Pinpoint the cell where the given text exists, returning its (X, Y) midpoint coordinate. 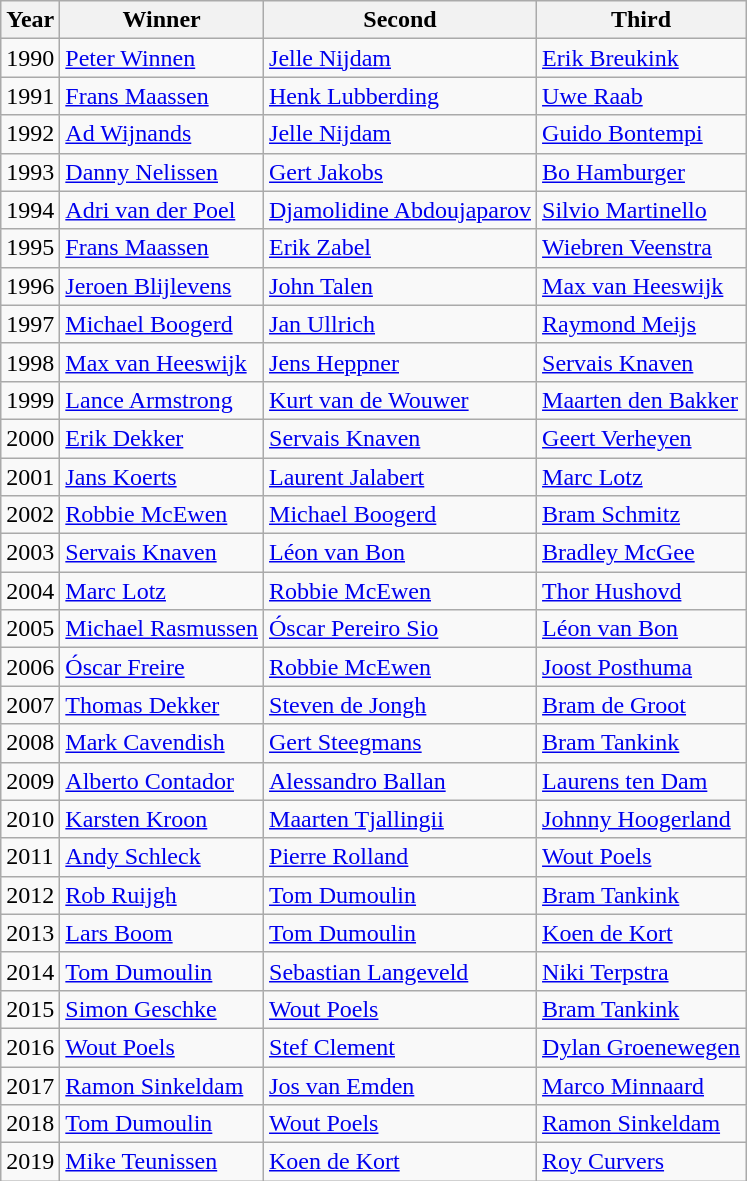
Second (400, 20)
1996 (30, 286)
2013 (30, 933)
Óscar Pereiro Sio (400, 629)
2007 (30, 705)
Winner (162, 20)
Bo Hamburger (642, 172)
Gert Jakobs (400, 172)
2012 (30, 895)
Óscar Freire (162, 667)
Mike Teunissen (162, 1162)
2008 (30, 743)
Jos van Emden (400, 1085)
2016 (30, 1047)
1997 (30, 324)
2014 (30, 971)
1992 (30, 134)
2006 (30, 667)
Lars Boom (162, 933)
Erik Dekker (162, 438)
2019 (30, 1162)
Guido Bontempi (642, 134)
2018 (30, 1124)
1994 (30, 210)
Adri van der Poel (162, 210)
2002 (30, 515)
Kurt van de Wouwer (400, 400)
Ad Wijnands (162, 134)
Thomas Dekker (162, 705)
2011 (30, 857)
Henk Lubberding (400, 96)
2004 (30, 591)
Erik Zabel (400, 248)
Marco Minnaard (642, 1085)
1990 (30, 58)
Mark Cavendish (162, 743)
Peter Winnen (162, 58)
2005 (30, 629)
Bram Schmitz (642, 515)
Simon Geschke (162, 1009)
2009 (30, 781)
Danny Nelissen (162, 172)
2001 (30, 477)
Jens Heppner (400, 362)
Rob Ruijgh (162, 895)
Roy Curvers (642, 1162)
Dylan Groenewegen (642, 1047)
Michael Rasmussen (162, 629)
1999 (30, 400)
Third (642, 20)
Uwe Raab (642, 96)
Raymond Meijs (642, 324)
Laurens ten Dam (642, 781)
Stef Clement (400, 1047)
Joost Posthuma (642, 667)
2000 (30, 438)
Sebastian Langeveld (400, 971)
Maarten Tjallingii (400, 819)
2010 (30, 819)
Wiebren Veenstra (642, 248)
Bradley McGee (642, 553)
Erik Breukink (642, 58)
John Talen (400, 286)
Alessandro Ballan (400, 781)
Gert Steegmans (400, 743)
Lance Armstrong (162, 400)
2015 (30, 1009)
Alberto Contador (162, 781)
Karsten Kroon (162, 819)
Djamolidine Abdoujaparov (400, 210)
Laurent Jalabert (400, 477)
Geert Verheyen (642, 438)
1991 (30, 96)
Andy Schleck (162, 857)
Jeroen Blijlevens (162, 286)
Steven de Jongh (400, 705)
Johnny Hoogerland (642, 819)
1995 (30, 248)
Year (30, 20)
Maarten den Bakker (642, 400)
Jan Ullrich (400, 324)
1993 (30, 172)
2003 (30, 553)
Bram de Groot (642, 705)
Jans Koerts (162, 477)
Silvio Martinello (642, 210)
1998 (30, 362)
Pierre Rolland (400, 857)
Niki Terpstra (642, 971)
Thor Hushovd (642, 591)
2017 (30, 1085)
